For the text-containing cell, return its midpoint in [x, y] coordinate format. 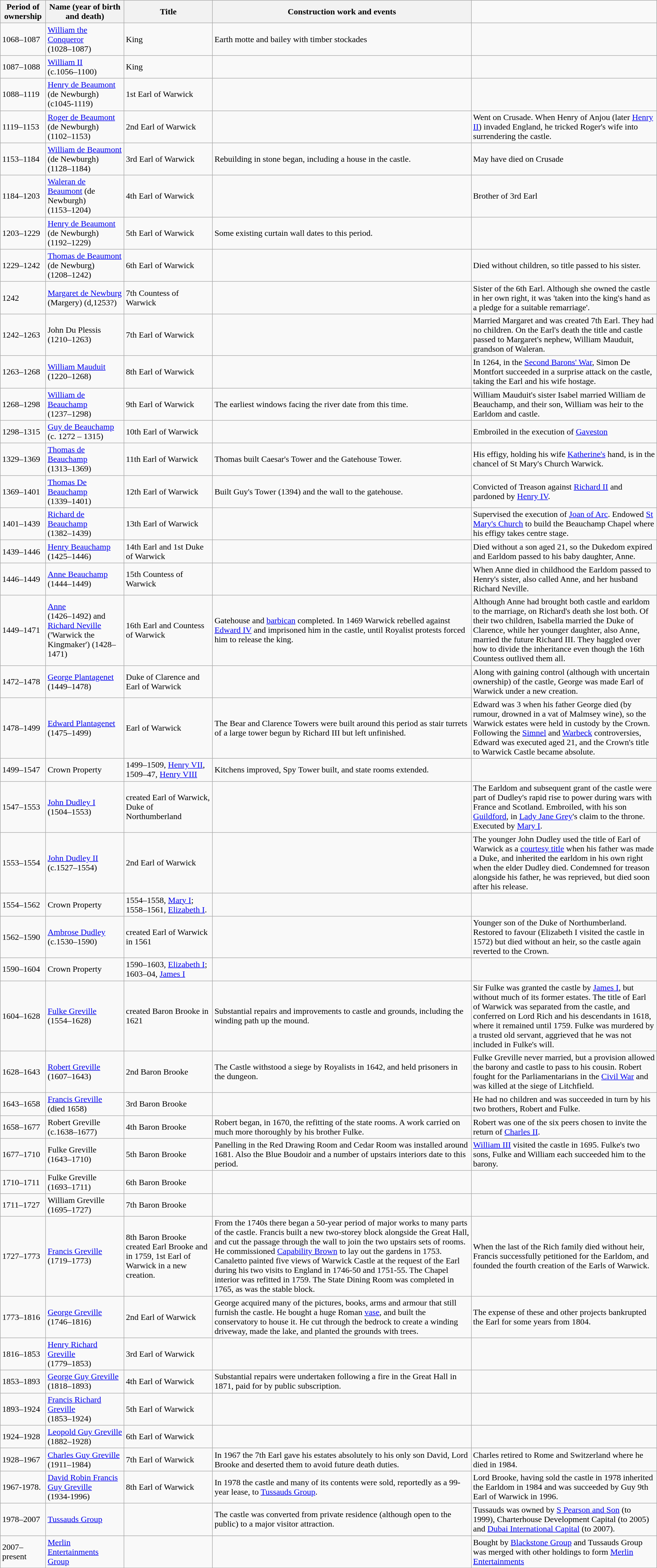
1439–1446 [23, 552]
Henry de Beaumont (de Newburgh)(1192–1229) [85, 233]
Richard de Beauchamp(1382–1439) [85, 524]
1554–1558, Mary I;1558–1561, Elizabeth I. [168, 905]
16th Earl and Countess of Warwick [168, 630]
Sister of the 6th Earl. Although she owned the castle in her own right, it was 'taken into the king's hand as a pledge for a suitable remarriage'. [564, 298]
1229–1242 [23, 265]
William Mauduit(1220–1268) [85, 372]
Henry Beauchamp(1425–1446) [85, 552]
When Anne died in childhood the Earldom passed to Henry's sister, also called Anne, and her husband Richard Neville. [564, 579]
William de Beaumont (de Newburgh)(1128–1184) [85, 159]
1928–1967 [23, 1459]
Bought by Blackstone Group and Tussauds Group was merged with other holdings to form Merlin Entertainments [564, 1552]
Fulke Greville(1554–1628) [85, 1016]
created Baron Brooke in 1621 [168, 1016]
Substantial repairs were undertaken following a fire in the Great Hall in 1871, paid for by public subscription. [342, 1381]
1472–1478 [23, 682]
1677–1710 [23, 1155]
Roger de Beaumont (de Newburgh)(1102–1153) [85, 127]
Leopold Guy Greville(1882–1928) [85, 1437]
Brother of 3rd Earl [564, 196]
created Earl of Warwick, Duke of Northumberland [168, 807]
Kitchens improved, Spy Tower built, and state rooms extended. [342, 770]
John Dudley I(1504–1553) [85, 807]
1727–1773 [23, 1256]
1401–1439 [23, 524]
2nd Baron Brooke [168, 1072]
1773–1816 [23, 1317]
The earliest windows facing the river date from this time. [342, 404]
2007– present [23, 1552]
In 1264, in the Second Barons' War, Simon De Montfort succeeded in a surprise attack on the castle, taking the Earl and his wife hostage. [564, 372]
The castle was converted from private residence (although open to the public) to a major visitor attraction. [342, 1519]
1298–1315 [23, 432]
1087–1088 [23, 67]
Edward Plantagenet(1475–1499) [85, 728]
1590–1603, Elizabeth I; 1603–04, James I [168, 969]
1446–1449 [23, 579]
1924–1928 [23, 1437]
1658–1677 [23, 1127]
1590–1604 [23, 969]
11th Earl of Warwick [168, 459]
The expense of these and other projects bankrupted the Earl for some years from 1804. [564, 1317]
1068–1087 [23, 39]
1893–1924 [23, 1409]
Earl of Warwick [168, 728]
1st Earl of Warwick [168, 94]
George Greville(1746–1816) [85, 1317]
Fulke Greville(1643–1710) [85, 1155]
David Robin Francis Guy Greville(1934-1996) [85, 1487]
1263–1268 [23, 372]
1268–1298 [23, 404]
1562–1590 [23, 937]
Duke of Clarence and Earl of Warwick [168, 682]
Anne Beauchamp(1444–1449) [85, 579]
1242–1263 [23, 335]
13th Earl of Warwick [168, 524]
4th Baron Brooke [168, 1127]
1499–1547 [23, 770]
George Plantagenet(1449–1478) [85, 682]
1119–1153 [23, 127]
Rebuilding in stone began, including a house in the castle. [342, 159]
Robert Greville(1607–1643) [85, 1072]
Charles Guy Greville(1911–1984) [85, 1459]
Charles retired to Rome and Switzerland where he died in 1984. [564, 1459]
1978–2007 [23, 1519]
1203–1229 [23, 233]
Waleran de Beaumont (de Newburgh)(1153–1204) [85, 196]
He had no children and was succeeded in turn by his two brothers, Robert and Fulke. [564, 1104]
Died without children, so title passed to his sister. [564, 265]
9th Earl of Warwick [168, 404]
1853–1893 [23, 1381]
William de Beauchamp(1237–1298) [85, 404]
1553–1554 [23, 863]
Henry de Beaumont (de Newburgh)(c1045-1119) [85, 94]
10th Earl of Warwick [168, 432]
John Dudley II(c.1527–1554) [85, 863]
Died without a son aged 21, so the Dukedom expired and Earldom passed to his baby daughter, Anne. [564, 552]
5th Baron Brooke [168, 1155]
May have died on Crusade [564, 159]
7th Baron Brooke [168, 1205]
Henry Richard Greville(1779–1853) [85, 1354]
Robert Greville(c.1638–1677) [85, 1127]
Francis Greville(1719–1773) [85, 1256]
The Bear and Clarence Towers were built around this period as stair turrets of a large tower begun by Richard III but left unfinished. [342, 728]
1153–1184 [23, 159]
8th Baron Brooke created Earl Brooke and in 1759, 1st Earl of Warwick in a new creation. [168, 1256]
William III visited the castle in 1695. Fulke's two sons, Fulke and William each succeeded him to the barony. [564, 1155]
George Guy Greville(1818–1893) [85, 1381]
The Castle withstood a siege by Royalists in 1642, and held prisoners in the dungeon. [342, 1072]
15th Countess of Warwick [168, 579]
Supervised the execution of Joan of Arc. Endowed St Mary's Church to build the Beauchamp Chapel where his effigy takes centre stage. [564, 524]
1499–1509, Henry VII, 1509–47, Henry VIII [168, 770]
created Earl of Warwick in 1561 [168, 937]
His effigy, holding his wife Katherine's hand, is in the chancel of St Mary's Church Warwick. [564, 459]
3rd Baron Brooke [168, 1104]
1184–1203 [23, 196]
Earth motte and bailey with timber stockades [342, 39]
Merlin Entertainments Group [85, 1552]
6th Baron Brooke [168, 1182]
Construction work and events [342, 12]
William the Conqueror(1028–1087) [85, 39]
Built Guy's Tower (1394) and the wall to the gatehouse. [342, 492]
Ambrose Dudley(c.1530–1590) [85, 937]
Thomas de Beauchamp(1313–1369) [85, 459]
In 1967 the 7th Earl gave his estates absolutely to his only son David, Lord Brooke and deserted them to avoid future death duties. [342, 1459]
1369–1401 [23, 492]
1628–1643 [23, 1072]
1643–1658 [23, 1104]
Fulke Greville(1693–1711) [85, 1182]
Substantial repairs and improvements to castle and grounds, including the winding path up the mound. [342, 1016]
Robert was one of the six peers chosen to invite the return of Charles II. [564, 1127]
Francis Greville(died 1658) [85, 1104]
1816–1853 [23, 1354]
Tussauds was owned by S Pearson and Son (to 1999), Charterhouse Development Capital (to 2005) and Dubai International Capital (to 2007). [564, 1519]
William II(c.1056–1100) [85, 67]
In 1978 the castle and many of its contents were sold, reportedly as a 99-year lease, to Tussauds Group. [342, 1487]
Margaret de Newburg(Margery) (d,1253?) [85, 298]
1711–1727 [23, 1205]
1329–1369 [23, 459]
Thomas built Caesar's Tower and the Gatehouse Tower. [342, 459]
1449–1471 [23, 630]
7th Countess of Warwick [168, 298]
1554–1562 [23, 905]
Name (year of birth and death) [85, 12]
1478–1499 [23, 728]
1547–1553 [23, 807]
Anne(1426–1492) and Richard Neville ('Warwick the Kingmaker') (1428–1471) [85, 630]
Thomas De Beauchamp(1339–1401) [85, 492]
Lord Brooke, having sold the castle in 1978 inherited the Earldom in 1984 and was succeeded by Guy 9th Earl of Warwick in 1996. [564, 1487]
Thomas de Beaumont (de Newburg)(1208–1242) [85, 265]
Francis Richard Greville(1853–1924) [85, 1409]
1088–1119 [23, 94]
Embroiled in the execution of Gaveston [564, 432]
1967-1978. [23, 1487]
1242 [23, 298]
William Mauduit's sister Isabel married William de Beauchamp, and their son, William was heir to the Earldom and castle. [564, 404]
1604–1628 [23, 1016]
Some existing curtain wall dates to this period. [342, 233]
Tussauds Group [85, 1519]
Title [168, 12]
William Greville(1695–1727) [85, 1205]
John Du Plessis(1210–1263) [85, 335]
Robert began, in 1670, the refitting of the state rooms. A work carried on much more thoroughly by his brother Fulke. [342, 1127]
1710–1711 [23, 1182]
Went on Crusade. When Henry of Anjou (later Henry II) invaded England, he tricked Roger's wife into surrendering the castle. [564, 127]
14th Earl and 1st Duke of Warwick [168, 552]
Period of ownership [23, 12]
Convicted of Treason against Richard II and pardoned by Henry IV. [564, 492]
Guy de Beauchamp(c. 1272 – 1315) [85, 432]
Along with gaining control (although with uncertain ownership) of the castle, George was made Earl of Warwick under a new creation. [564, 682]
12th Earl of Warwick [168, 492]
